Scan for the cell matching the given text and deliver its (x, y) coordinate at center. 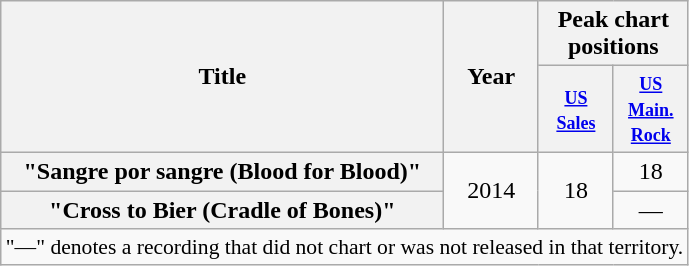
Peak chart positions (613, 34)
— (650, 209)
USSales (576, 110)
"—" denotes a recording that did not chart or was not released in that territory. (345, 247)
2014 (492, 190)
"Sangre por sangre (Blood for Blood)" (222, 171)
"Cross to Bier (Cradle of Bones)" (222, 209)
Year (492, 77)
USMain. Rock (650, 110)
Title (222, 77)
